Capture the cell that displays the provided text and extract its [x, y] central coordinate. 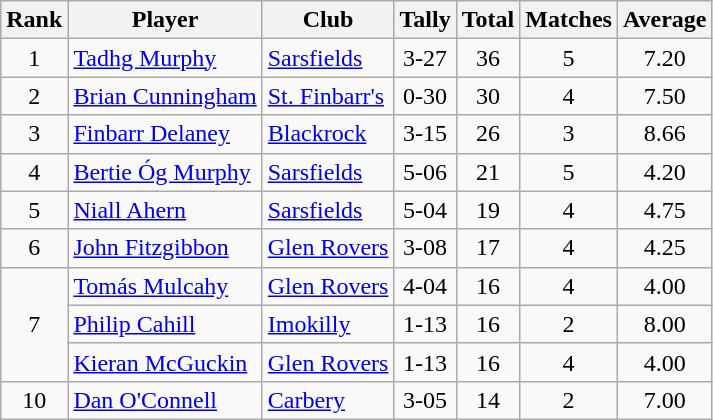
Tomás Mulcahy [165, 286]
36 [488, 58]
Bertie Óg Murphy [165, 172]
Tally [425, 20]
3-08 [425, 248]
Rank [34, 20]
5-06 [425, 172]
Total [488, 20]
3-27 [425, 58]
Carbery [328, 400]
26 [488, 134]
Blackrock [328, 134]
30 [488, 96]
3-05 [425, 400]
17 [488, 248]
Niall Ahern [165, 210]
4.20 [664, 172]
Finbarr Delaney [165, 134]
8.66 [664, 134]
Kieran McGuckin [165, 362]
6 [34, 248]
10 [34, 400]
7 [34, 324]
4.75 [664, 210]
St. Finbarr's [328, 96]
14 [488, 400]
Matches [569, 20]
21 [488, 172]
Tadhg Murphy [165, 58]
0-30 [425, 96]
4.25 [664, 248]
Average [664, 20]
7.00 [664, 400]
Imokilly [328, 324]
Philip Cahill [165, 324]
7.50 [664, 96]
3-15 [425, 134]
Club [328, 20]
John Fitzgibbon [165, 248]
5-04 [425, 210]
Brian Cunningham [165, 96]
8.00 [664, 324]
Player [165, 20]
1 [34, 58]
Dan O'Connell [165, 400]
4-04 [425, 286]
7.20 [664, 58]
19 [488, 210]
